Determine the [x, y] coordinate at the center of the cell enclosing the given text.  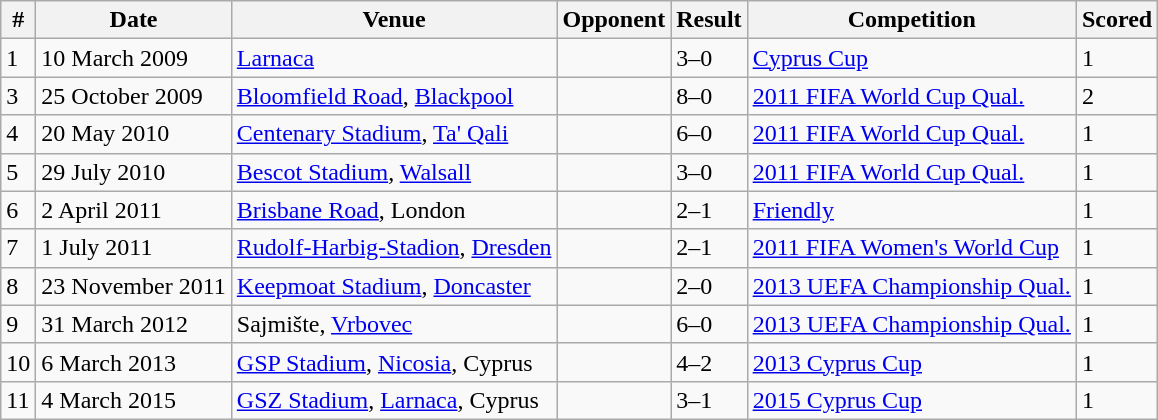
GSP Stadium, Nicosia, Cyprus [394, 362]
10 [18, 362]
4 [18, 134]
3 [18, 96]
31 March 2012 [134, 324]
2015 Cyprus Cup [912, 400]
4 March 2015 [134, 400]
1 July 2011 [134, 248]
23 November 2011 [134, 286]
6 March 2013 [134, 362]
Opponent [614, 20]
Scored [1116, 20]
Rudolf-Harbig-Stadion, Dresden [394, 248]
5 [18, 172]
Bescot Stadium, Walsall [394, 172]
# [18, 20]
Competition [912, 20]
GSZ Stadium, Larnaca, Cyprus [394, 400]
Keepmoat Stadium, Doncaster [394, 286]
4–2 [709, 362]
8 [18, 286]
9 [18, 324]
Bloomfield Road, Blackpool [394, 96]
Sajmište, Vrbovec [394, 324]
10 March 2009 [134, 58]
Centenary Stadium, Ta' Qali [394, 134]
Result [709, 20]
7 [18, 248]
Brisbane Road, London [394, 210]
Venue [394, 20]
11 [18, 400]
Date [134, 20]
2 [1116, 96]
3–1 [709, 400]
20 May 2010 [134, 134]
8–0 [709, 96]
Cyprus Cup [912, 58]
Friendly [912, 210]
29 July 2010 [134, 172]
6 [18, 210]
25 October 2009 [134, 96]
2013 Cyprus Cup [912, 362]
2011 FIFA Women's World Cup [912, 248]
Larnaca [394, 58]
2–0 [709, 286]
2 April 2011 [134, 210]
